Pinpoint the cell where the given text exists, returning its (X, Y) midpoint coordinate. 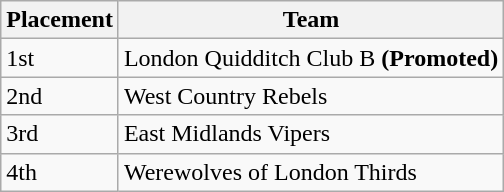
East Midlands Vipers (310, 134)
4th (60, 172)
Placement (60, 20)
1st (60, 58)
Werewolves of London Thirds (310, 172)
3rd (60, 134)
West Country Rebels (310, 96)
2nd (60, 96)
London Quidditch Club B (Promoted) (310, 58)
Team (310, 20)
